Return the (X, Y) coordinate for the center point of the cell that contains the specified text.  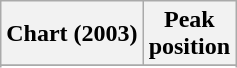
Peak position (189, 34)
Chart (2003) (72, 34)
